From the cell containing the given text, extract its center point as (x, y) coordinate. 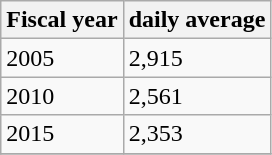
daily average (197, 20)
2015 (62, 134)
2,353 (197, 134)
2005 (62, 58)
Fiscal year (62, 20)
2,915 (197, 58)
2010 (62, 96)
2,561 (197, 96)
